Provide the [X, Y] coordinate of the cell's center where the given text is located.  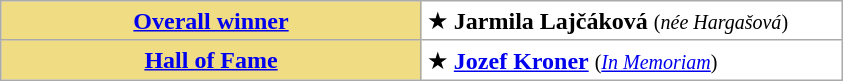
Hall of Fame [212, 60]
★ Jarmila Lajčáková (née Hargašová) [632, 21]
★ Jozef Kroner (In Memoriam) [632, 60]
Overall winner [212, 21]
